Provide the (X, Y) coordinate of the cell's center where the given text is located.  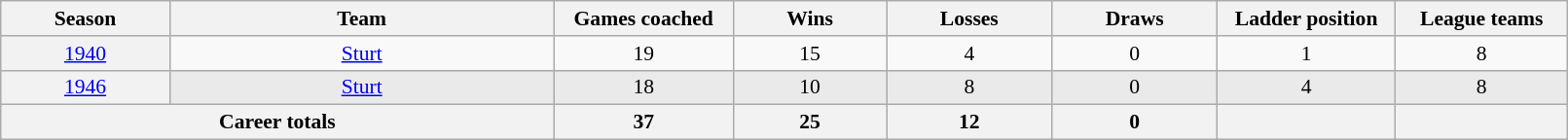
37 (643, 122)
10 (810, 87)
Season (86, 18)
Wins (810, 18)
Ladder position (1306, 18)
25 (810, 122)
Games coached (643, 18)
18 (643, 87)
15 (810, 53)
Draws (1135, 18)
12 (969, 122)
19 (643, 53)
League teams (1481, 18)
Losses (969, 18)
1 (1306, 53)
Career totals (277, 122)
1940 (86, 53)
Team (362, 18)
1946 (86, 87)
